Determine the [X, Y] coordinate at the center of the cell enclosing the given text.  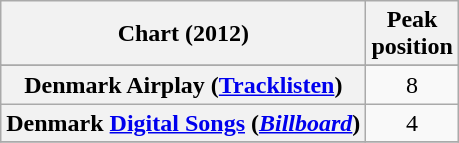
4 [412, 123]
Peakposition [412, 34]
Denmark Digital Songs (Billboard) [184, 123]
Denmark Airplay (Tracklisten) [184, 85]
8 [412, 85]
Chart (2012) [184, 34]
